Scan for the cell matching the given text and deliver its (x, y) coordinate at center. 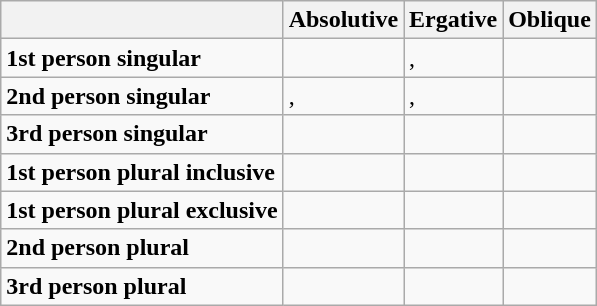
3rd person plural (142, 286)
Oblique (550, 20)
2nd person singular (142, 96)
Ergative (454, 20)
3rd person singular (142, 134)
Absolutive (343, 20)
1st person singular (142, 58)
2nd person plural (142, 248)
1st person plural exclusive (142, 210)
1st person plural inclusive (142, 172)
